Extract the (x, y) coordinate from the center of the cell holding the provided text.  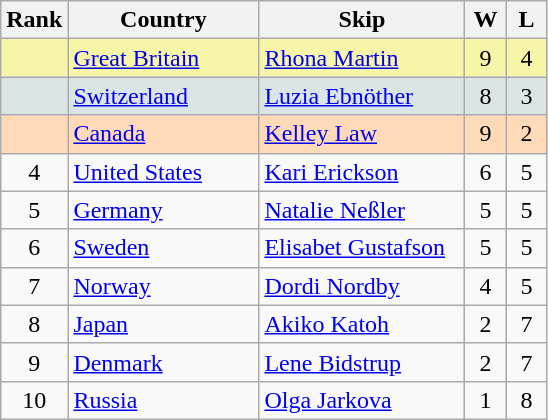
10 (34, 400)
Skip (362, 20)
Denmark (164, 362)
Sweden (164, 248)
Lene Bidstrup (362, 362)
Norway (164, 286)
Elisabet Gustafson (362, 248)
Akiko Katoh (362, 324)
Canada (164, 134)
Luzia Ebnöther (362, 96)
Kari Erickson (362, 172)
1 (486, 400)
Dordi Nordby (362, 286)
Russia (164, 400)
Rank (34, 20)
Great Britain (164, 58)
Germany (164, 210)
W (486, 20)
Country (164, 20)
Switzerland (164, 96)
Kelley Law (362, 134)
Olga Jarkova (362, 400)
3 (526, 96)
Natalie Neßler (362, 210)
Japan (164, 324)
United States (164, 172)
L (526, 20)
Rhona Martin (362, 58)
